For the text-containing cell, return its midpoint in [X, Y] coordinate format. 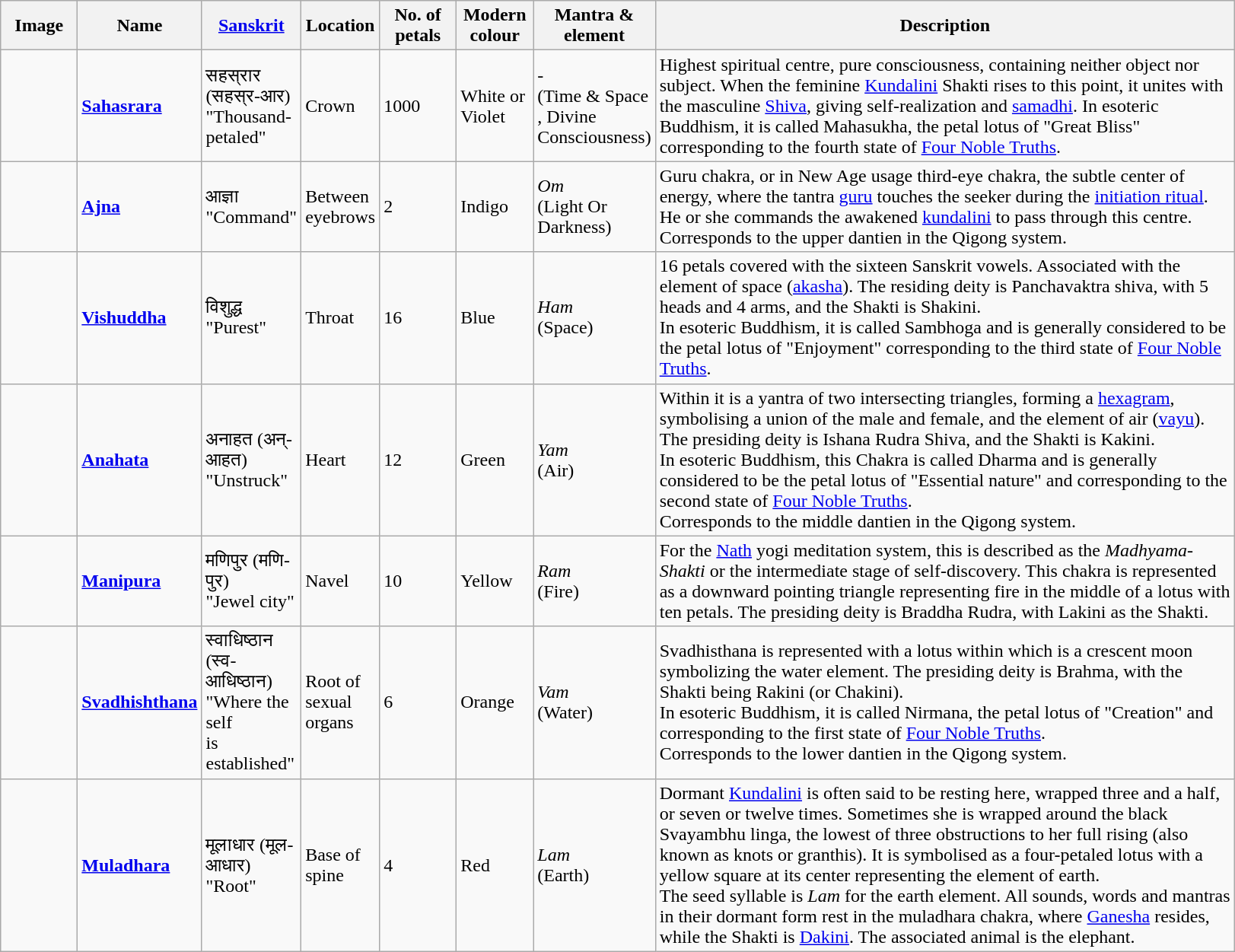
आज्ञा "Command" [251, 207]
Ram(Fire) [594, 581]
Ajna [140, 207]
Navel [341, 581]
4 [419, 864]
2 [419, 207]
Ham(Space) [594, 318]
Sahasrara [140, 106]
मणिपुर (मणि-पुर) "Jewel city" [251, 581]
-(Time & Space , Divine Consciousness) [594, 106]
Vishuddha [140, 318]
Root ofsexual organs [341, 702]
Vam(Water) [594, 702]
Image [40, 26]
Om(Light Or Darkness) [594, 207]
Anahata [140, 460]
Betweeneyebrows [341, 207]
Blue [495, 318]
Green [495, 460]
Location [341, 26]
Orange [495, 702]
10 [419, 581]
Name [140, 26]
Modern colour [495, 26]
Heart [341, 460]
6 [419, 702]
Crown [341, 106]
Muladhara [140, 864]
12 [419, 460]
Indigo [495, 207]
Svadhishthana [140, 702]
अनाहत (अन्-आहत) "Unstruck" [251, 460]
1000 [419, 106]
विशुद्ध "Purest" [251, 318]
Yam(Air) [594, 460]
Red [495, 864]
Manipura [140, 581]
Yellow [495, 581]
Base ofspine [341, 864]
Lam(Earth) [594, 864]
White or Violet [495, 106]
Description [945, 26]
Throat [341, 318]
16 [419, 318]
सहस्रार (सहस्र-आर) "Thousand-petaled" [251, 106]
स्वाधिष्ठान (स्व-आधिष्ठान) "Where the selfis established" [251, 702]
मूलाधार (मूल-आधार) "Root" [251, 864]
No. of petals [419, 26]
Mantra & element [594, 26]
Sanskrit [251, 26]
